Identify which cell holds the provided text, then report its [X, Y] central coordinate. 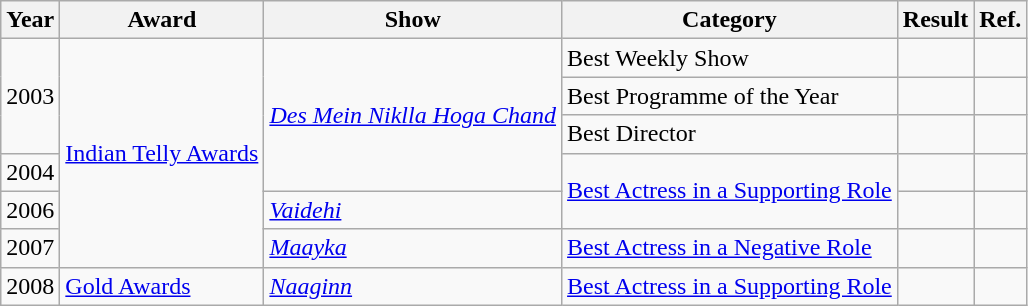
Best Director [730, 134]
Best Weekly Show [730, 58]
Indian Telly Awards [162, 153]
2007 [30, 248]
Vaidehi [413, 210]
2008 [30, 286]
Naaginn [413, 286]
Best Actress in a Negative Role [730, 248]
2006 [30, 210]
Maayka [413, 248]
Best Programme of the Year [730, 96]
Year [30, 20]
Award [162, 20]
Ref. [1000, 20]
2004 [30, 172]
Gold Awards [162, 286]
Category [730, 20]
Show [413, 20]
Des Mein Niklla Hoga Chand [413, 115]
2003 [30, 96]
Result [935, 20]
